Find where the given text appears and provide that cell's center as (X, Y) coordinate. 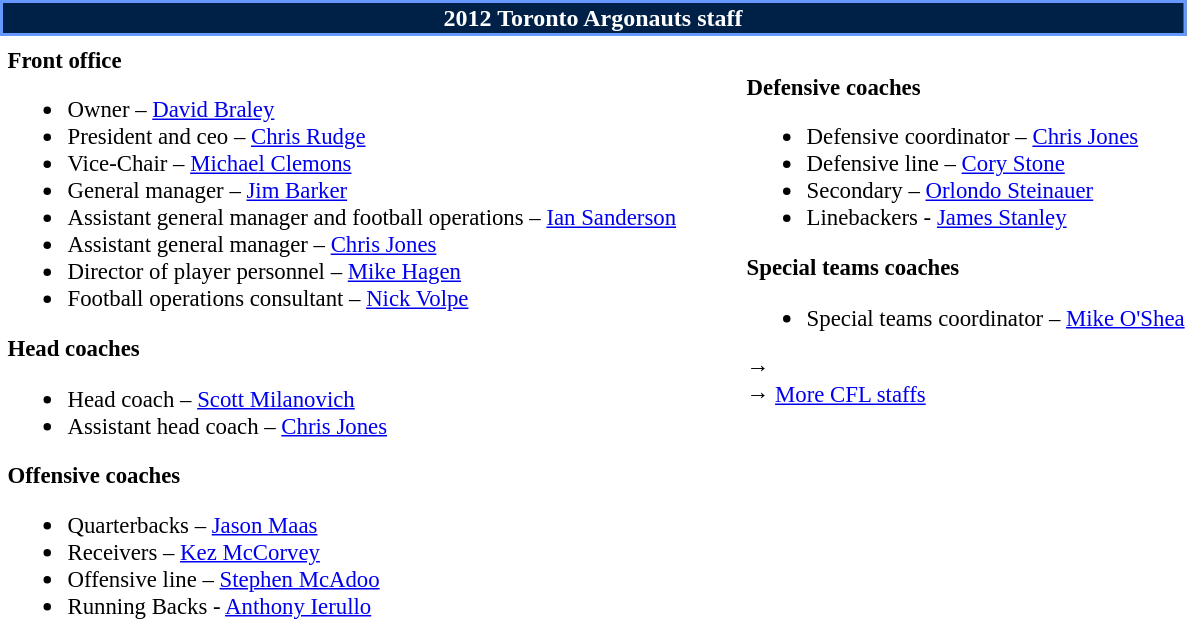
2012 Toronto Argonauts staff (593, 18)
